Identify which cell holds the provided text, then report its [x, y] central coordinate. 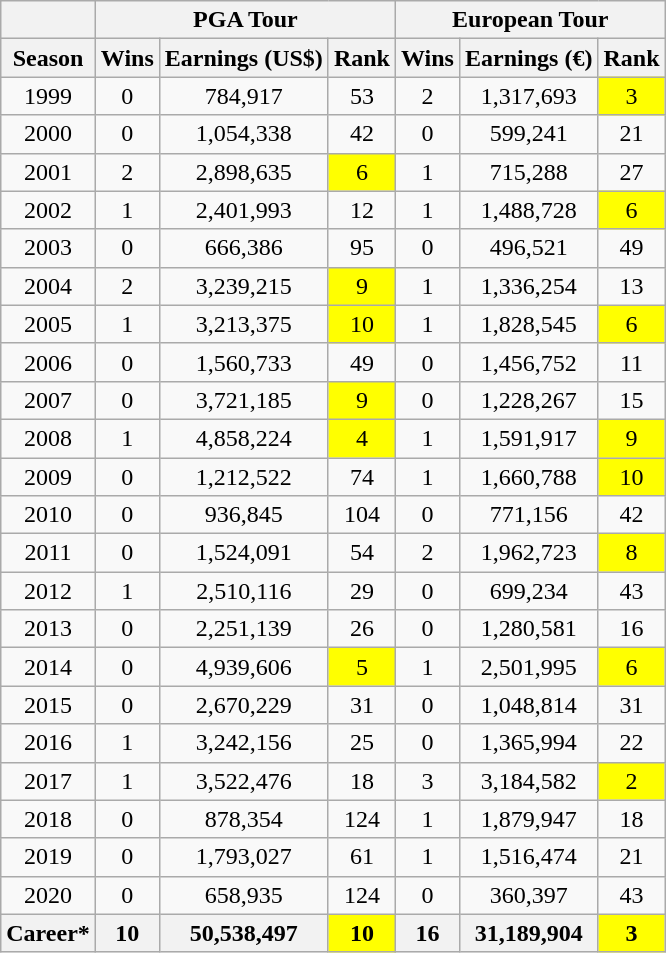
771,156 [528, 515]
50,538,497 [244, 933]
1,660,788 [528, 477]
1,228,267 [528, 400]
European Tour [531, 20]
61 [362, 857]
715,288 [528, 172]
25 [362, 743]
2007 [48, 400]
2003 [48, 248]
2006 [48, 362]
2020 [48, 895]
2015 [48, 705]
4 [362, 438]
1,524,091 [244, 553]
1,488,728 [528, 210]
360,397 [528, 895]
4,858,224 [244, 438]
878,354 [244, 819]
2013 [48, 629]
936,845 [244, 515]
2,510,116 [244, 591]
3,184,582 [528, 781]
1,212,522 [244, 477]
53 [362, 96]
Earnings (US$) [244, 58]
1,456,752 [528, 362]
3,522,476 [244, 781]
11 [632, 362]
2011 [48, 553]
2001 [48, 172]
Career* [48, 933]
2,401,993 [244, 210]
26 [362, 629]
1,560,733 [244, 362]
496,521 [528, 248]
1,048,814 [528, 705]
1,962,723 [528, 553]
74 [362, 477]
784,917 [244, 96]
12 [362, 210]
599,241 [528, 134]
1,280,581 [528, 629]
31,189,904 [528, 933]
2008 [48, 438]
2016 [48, 743]
54 [362, 553]
22 [632, 743]
1,336,254 [528, 286]
3,213,375 [244, 324]
15 [632, 400]
1999 [48, 96]
3,242,156 [244, 743]
4,939,606 [244, 667]
2,251,139 [244, 629]
1,828,545 [528, 324]
2018 [48, 819]
PGA Tour [245, 20]
699,234 [528, 591]
1,591,917 [528, 438]
2014 [48, 667]
658,935 [244, 895]
29 [362, 591]
2,670,229 [244, 705]
3,721,185 [244, 400]
1,516,474 [528, 857]
1,879,947 [528, 819]
1,317,693 [528, 96]
2009 [48, 477]
1,365,994 [528, 743]
1,793,027 [244, 857]
2,898,635 [244, 172]
2004 [48, 286]
27 [632, 172]
2017 [48, 781]
2005 [48, 324]
5 [362, 667]
1,054,338 [244, 134]
104 [362, 515]
8 [632, 553]
3,239,215 [244, 286]
Earnings (€) [528, 58]
2019 [48, 857]
2002 [48, 210]
95 [362, 248]
2,501,995 [528, 667]
Season [48, 58]
2012 [48, 591]
666,386 [244, 248]
2010 [48, 515]
13 [632, 286]
2000 [48, 134]
